Provide the [x, y] coordinate of the cell's center where the given text is located.  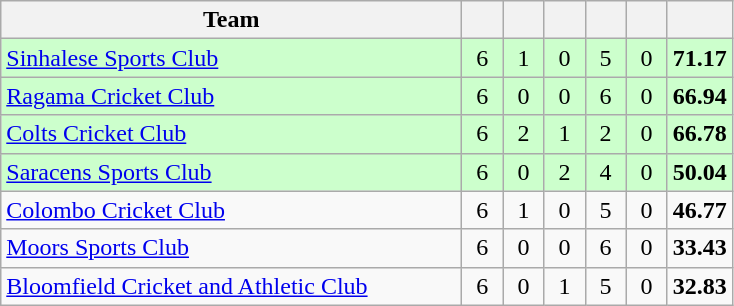
4 [606, 172]
Sinhalese Sports Club [232, 58]
46.77 [700, 210]
33.43 [700, 248]
Colombo Cricket Club [232, 210]
32.83 [700, 286]
Team [232, 20]
Bloomfield Cricket and Athletic Club [232, 286]
50.04 [700, 172]
71.17 [700, 58]
66.94 [700, 96]
Saracens Sports Club [232, 172]
Moors Sports Club [232, 248]
66.78 [700, 134]
Colts Cricket Club [232, 134]
Ragama Cricket Club [232, 96]
